Detect which cell encompasses the target text, then output its (x, y) center coordinate. 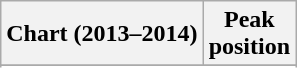
Chart (2013–2014) (102, 34)
Peakposition (249, 34)
